Identify which cell holds the provided text, then report its (X, Y) central coordinate. 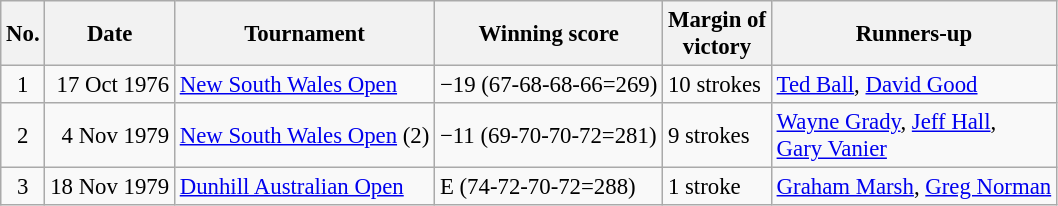
Date (110, 34)
10 strokes (718, 85)
New South Wales Open (304, 85)
Winning score (549, 34)
E (74-72-70-72=288) (549, 187)
9 strokes (718, 136)
Dunhill Australian Open (304, 187)
Runners-up (914, 34)
−19 (67-68-68-66=269) (549, 85)
1 (23, 85)
17 Oct 1976 (110, 85)
Graham Marsh, Greg Norman (914, 187)
Ted Ball, David Good (914, 85)
Margin ofvictory (718, 34)
No. (23, 34)
18 Nov 1979 (110, 187)
4 Nov 1979 (110, 136)
Tournament (304, 34)
New South Wales Open (2) (304, 136)
1 stroke (718, 187)
2 (23, 136)
Wayne Grady, Jeff Hall, Gary Vanier (914, 136)
3 (23, 187)
−11 (69-70-70-72=281) (549, 136)
